Locate the cell with the specified text and output its [X, Y] center coordinate. 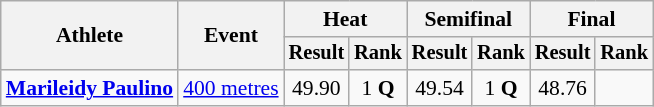
48.76 [563, 88]
400 metres [230, 88]
Heat [346, 19]
49.90 [317, 88]
Final [592, 19]
Marileidy Paulino [90, 88]
Event [230, 36]
Athlete [90, 36]
Semifinal [468, 19]
49.54 [440, 88]
